Pinpoint the cell where the given text exists, returning its [X, Y] midpoint coordinate. 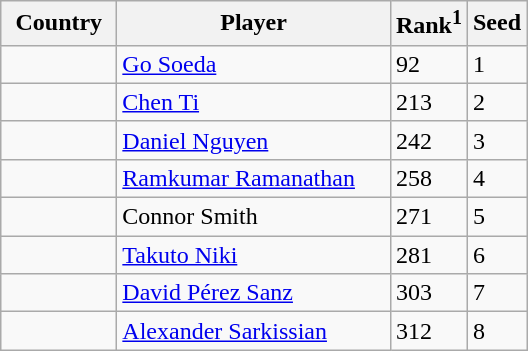
271 [428, 217]
David Pérez Sanz [254, 293]
242 [428, 140]
Country [59, 24]
281 [428, 255]
Takuto Niki [254, 255]
303 [428, 293]
Player [254, 24]
5 [496, 217]
2 [496, 102]
Chen Ti [254, 102]
Ramkumar Ramanathan [254, 178]
7 [496, 293]
6 [496, 255]
Connor Smith [254, 217]
Alexander Sarkissian [254, 331]
8 [496, 331]
92 [428, 64]
1 [496, 64]
258 [428, 178]
213 [428, 102]
4 [496, 178]
312 [428, 331]
Rank1 [428, 24]
Seed [496, 24]
Go Soeda [254, 64]
3 [496, 140]
Daniel Nguyen [254, 140]
